Identify which cell holds the provided text, then report its [x, y] central coordinate. 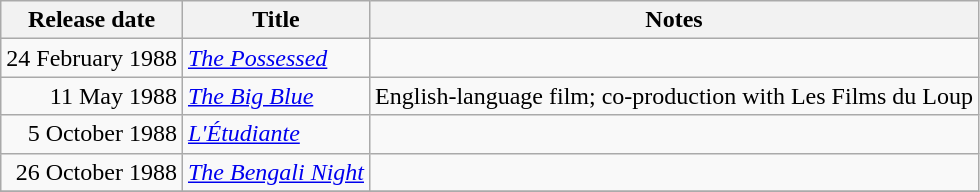
24 February 1988 [92, 58]
11 May 1988 [92, 96]
5 October 1988 [92, 134]
Title [276, 20]
L'Étudiante [276, 134]
The Possessed [276, 58]
Release date [92, 20]
English-language film; co-production with Les Films du Loup [674, 96]
26 October 1988 [92, 172]
Notes [674, 20]
The Big Blue [276, 96]
The Bengali Night [276, 172]
